From the cell containing the given text, extract its center point as [x, y] coordinate. 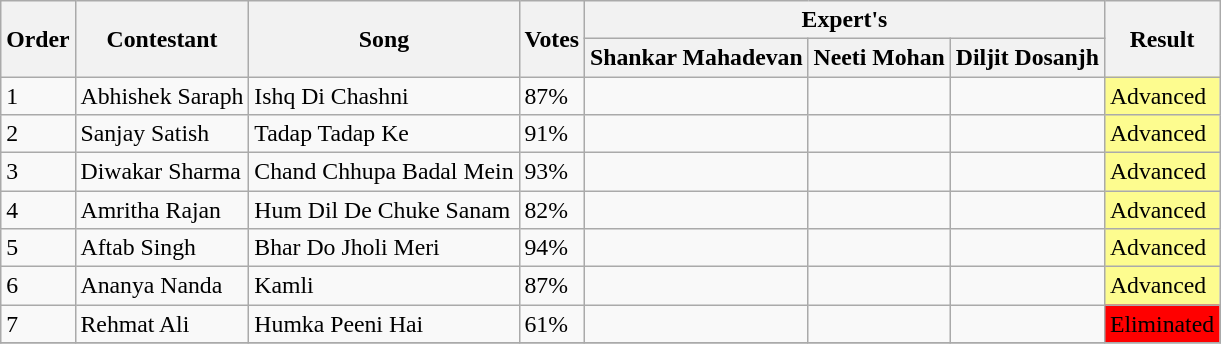
Votes [552, 39]
Eliminated [1162, 323]
Neeti Mohan [879, 58]
Contestant [162, 39]
Ananya Nanda [162, 285]
Rehmat Ali [162, 323]
7 [38, 323]
61% [552, 323]
Bhar Do Jholi Meri [384, 247]
3 [38, 171]
82% [552, 209]
Shankar Mahadevan [697, 58]
Aftab Singh [162, 247]
Diwakar Sharma [162, 171]
91% [552, 133]
Order [38, 39]
93% [552, 171]
Hum Dil De Chuke Sanam [384, 209]
Amritha Rajan [162, 209]
Expert's [845, 20]
5 [38, 247]
Kamli [384, 285]
Chand Chhupa Badal Mein [384, 171]
Diljit Dosanjh [1027, 58]
Sanjay Satish [162, 133]
Tadap Tadap Ke [384, 133]
6 [38, 285]
Humka Peeni Hai [384, 323]
Song [384, 39]
94% [552, 247]
2 [38, 133]
Ishq Di Chashni [384, 96]
Abhishek Saraph [162, 96]
1 [38, 96]
4 [38, 209]
Result [1162, 39]
